Scan for the cell matching the given text and deliver its (x, y) coordinate at center. 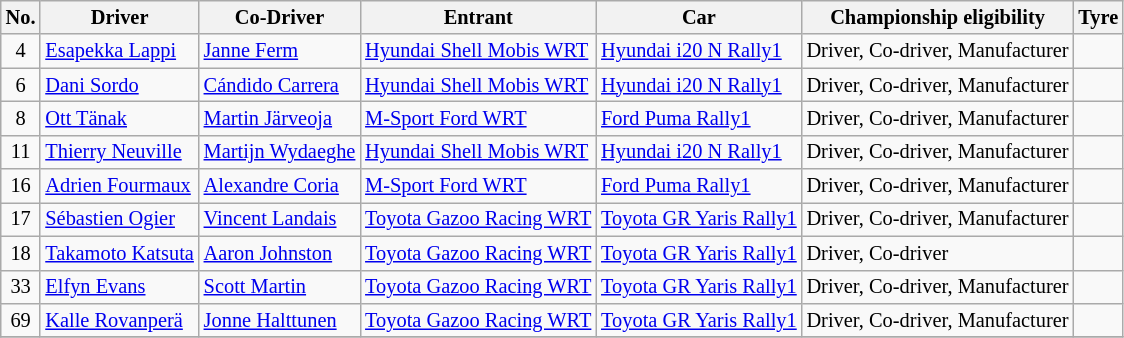
Martin Järveoja (280, 118)
Adrien Fourmaux (119, 186)
Sébastien Ogier (119, 219)
Vincent Landais (280, 219)
18 (21, 253)
Entrant (478, 17)
Thierry Neuville (119, 152)
Aaron Johnston (280, 253)
Esapekka Lappi (119, 51)
Elfyn Evans (119, 287)
Car (698, 17)
Dani Sordo (119, 85)
8 (21, 118)
Driver (119, 17)
Alexandre Coria (280, 186)
69 (21, 320)
Championship eligibility (938, 17)
Janne Ferm (280, 51)
4 (21, 51)
Ott Tänak (119, 118)
Tyre (1098, 17)
6 (21, 85)
Martijn Wydaeghe (280, 152)
Scott Martin (280, 287)
11 (21, 152)
Takamoto Katsuta (119, 253)
Cándido Carrera (280, 85)
Co-Driver (280, 17)
Driver, Co-driver (938, 253)
Kalle Rovanperä (119, 320)
17 (21, 219)
Jonne Halttunen (280, 320)
16 (21, 186)
No. (21, 17)
33 (21, 287)
